Scan for the cell matching the given text and deliver its (X, Y) coordinate at center. 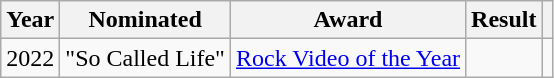
Year (30, 20)
Rock Video of the Year (348, 58)
Award (348, 20)
"So Called Life" (146, 58)
2022 (30, 58)
Result (504, 20)
Nominated (146, 20)
